Provide the (X, Y) coordinate of the cell's center where the given text is located.  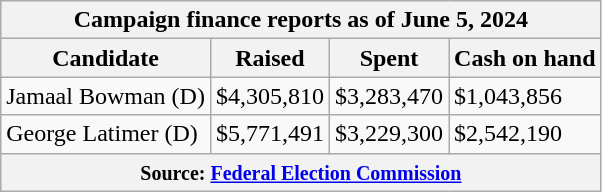
$3,229,300 (388, 134)
Source: Federal Election Commission (301, 172)
Spent (388, 58)
George Latimer (D) (106, 134)
$4,305,810 (270, 96)
Raised (270, 58)
$3,283,470 (388, 96)
Jamaal Bowman (D) (106, 96)
$5,771,491 (270, 134)
Campaign finance reports as of June 5, 2024 (301, 20)
$1,043,856 (525, 96)
$2,542,190 (525, 134)
Cash on hand (525, 58)
Candidate (106, 58)
